Output the (X, Y) coordinate of the center of the cell containing the given text.  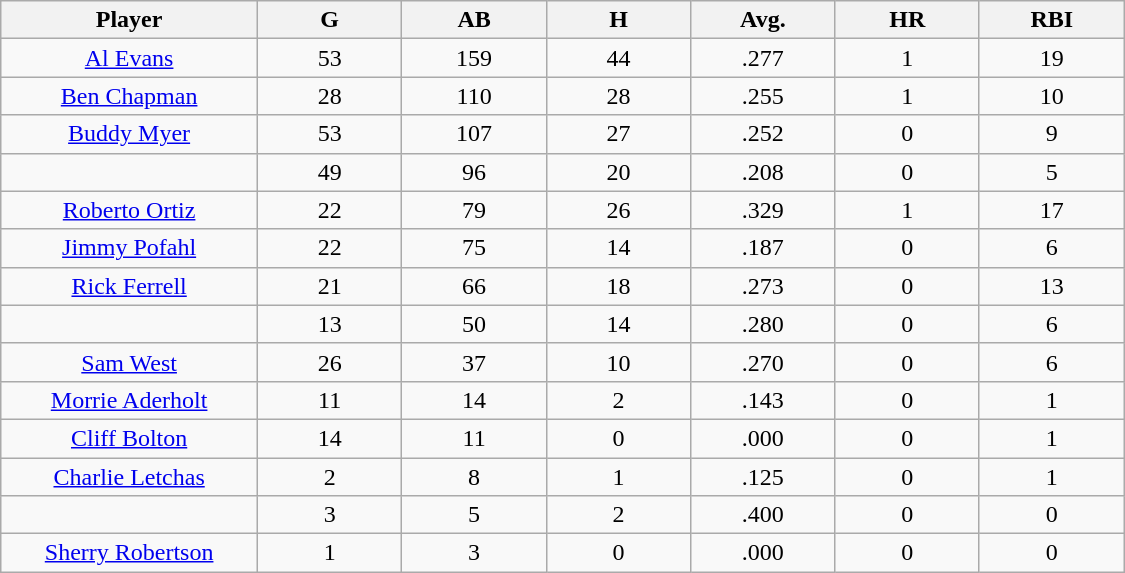
96 (474, 172)
75 (474, 248)
37 (474, 362)
44 (618, 58)
Al Evans (130, 58)
.143 (763, 400)
.255 (763, 96)
27 (618, 134)
HR (907, 20)
159 (474, 58)
Roberto Ortiz (130, 210)
.400 (763, 515)
Ben Chapman (130, 96)
.273 (763, 286)
Jimmy Pofahl (130, 248)
110 (474, 96)
.208 (763, 172)
49 (329, 172)
RBI (1052, 20)
18 (618, 286)
9 (1052, 134)
.277 (763, 58)
50 (474, 324)
AB (474, 20)
Morrie Aderholt (130, 400)
66 (474, 286)
21 (329, 286)
.125 (763, 477)
Player (130, 20)
.270 (763, 362)
17 (1052, 210)
Charlie Letchas (130, 477)
8 (474, 477)
Buddy Myer (130, 134)
20 (618, 172)
19 (1052, 58)
.280 (763, 324)
Sherry Robertson (130, 553)
79 (474, 210)
H (618, 20)
107 (474, 134)
.187 (763, 248)
Sam West (130, 362)
G (329, 20)
.252 (763, 134)
Cliff Bolton (130, 438)
Rick Ferrell (130, 286)
Avg. (763, 20)
.329 (763, 210)
